From the cell containing the given text, extract its center point as [x, y] coordinate. 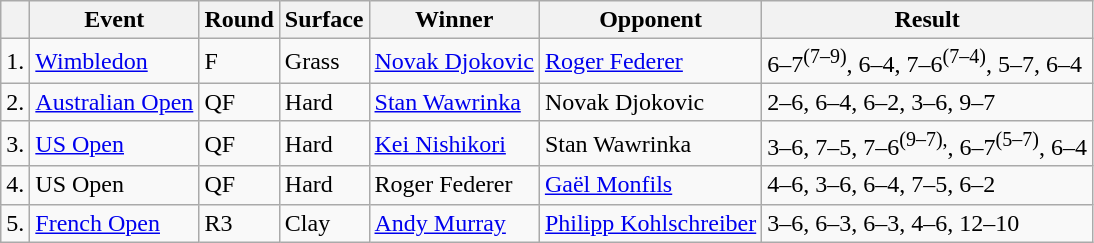
R3 [239, 223]
Australian Open [114, 102]
Opponent [650, 20]
5. [16, 223]
2. [16, 102]
Wimbledon [114, 62]
Grass [324, 62]
Kei Nishikori [454, 144]
3–6, 6–3, 6–3, 4–6, 12–10 [928, 223]
Event [114, 20]
6–7(7–9), 6–4, 7–6(7–4), 5–7, 6–4 [928, 62]
3. [16, 144]
Surface [324, 20]
Result [928, 20]
4. [16, 185]
Winner [454, 20]
1. [16, 62]
French Open [114, 223]
Clay [324, 223]
Round [239, 20]
4–6, 3–6, 6–4, 7–5, 6–2 [928, 185]
2–6, 6–4, 6–2, 3–6, 9–7 [928, 102]
F [239, 62]
Andy Murray [454, 223]
3–6, 7–5, 7–6(9–7),, 6–7(5–7), 6–4 [928, 144]
Philipp Kohlschreiber [650, 223]
Gaël Monfils [650, 185]
